For the text-containing cell, return its midpoint in (X, Y) coordinate format. 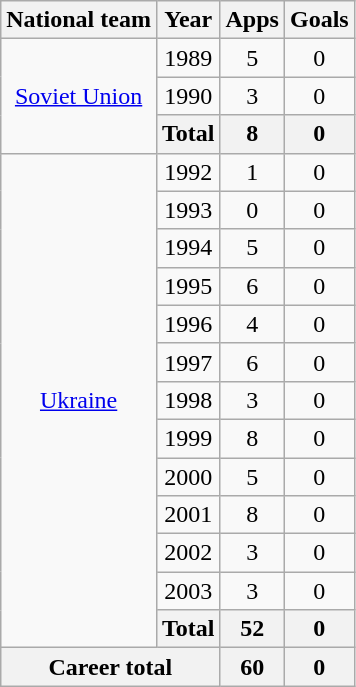
1992 (188, 172)
1998 (188, 400)
1995 (188, 286)
2001 (188, 515)
1990 (188, 96)
Soviet Union (79, 96)
52 (252, 629)
National team (79, 20)
60 (252, 667)
Goals (319, 20)
1 (252, 172)
1993 (188, 210)
Year (188, 20)
1997 (188, 362)
1994 (188, 248)
Ukraine (79, 400)
4 (252, 324)
2003 (188, 591)
1999 (188, 438)
1996 (188, 324)
2000 (188, 477)
Apps (252, 20)
Career total (110, 667)
1989 (188, 58)
2002 (188, 553)
